Detect which cell encompasses the target text, then output its [X, Y] center coordinate. 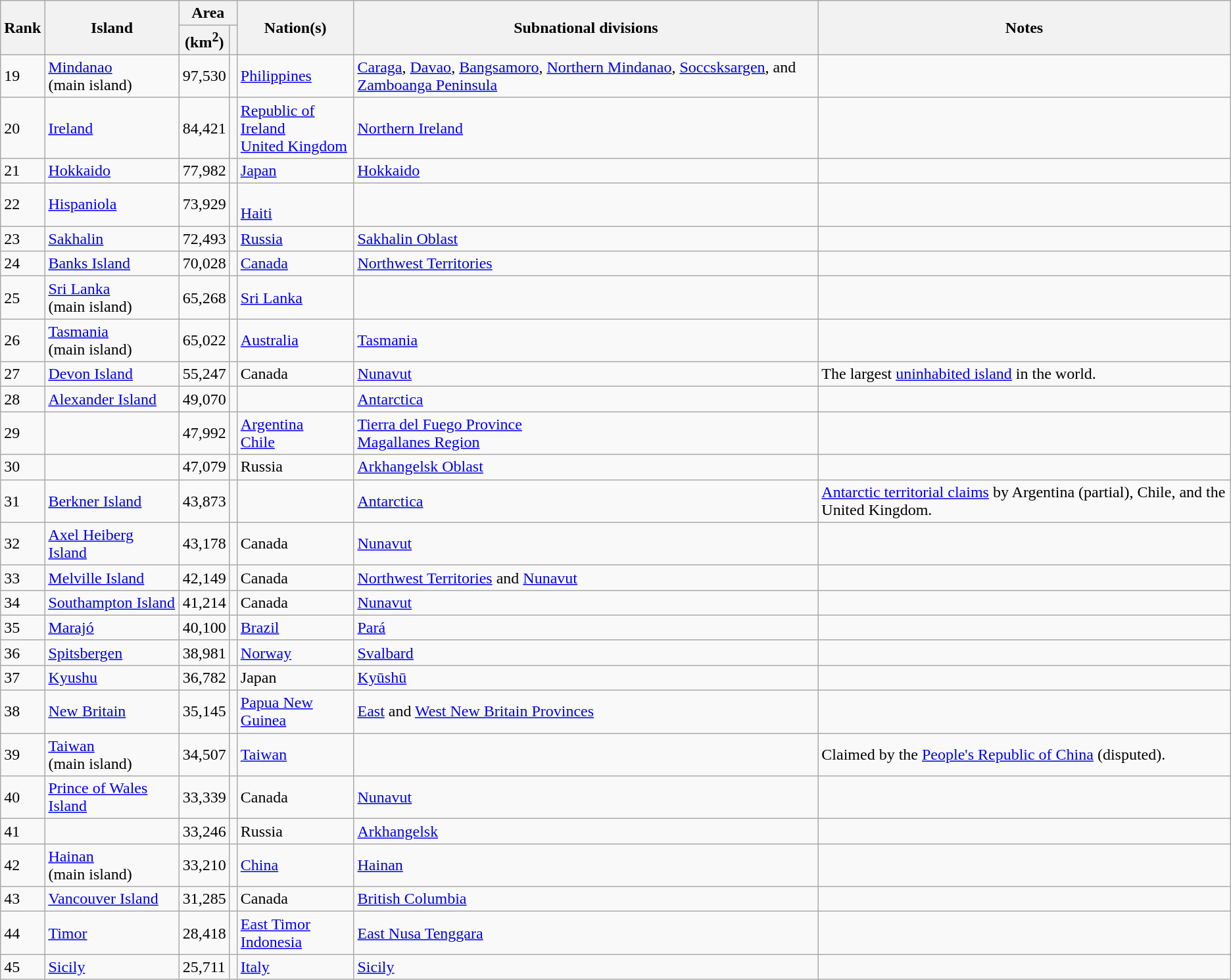
Vancouver Island [112, 899]
Island [112, 28]
34 [22, 602]
38,981 [204, 652]
42 [22, 866]
Hispaniola [112, 205]
Notes [1025, 28]
27 [22, 374]
Southampton Island [112, 602]
49,070 [204, 399]
Sri Lanka [295, 297]
The largest uninhabited island in the world. [1025, 374]
35,145 [204, 712]
20 [22, 128]
Taiwan [295, 755]
Mindanao(main island) [112, 76]
Northwest Territories [586, 264]
19 [22, 76]
30 [22, 467]
37 [22, 677]
43 [22, 899]
Nation(s) [295, 28]
47,992 [204, 433]
Tierra del Fuego ProvinceMagallanes Region [586, 433]
39 [22, 755]
New Britain [112, 712]
Kyūshū [586, 677]
84,421 [204, 128]
Republic of IrelandUnited Kingdom [295, 128]
Axel Heiberg Island [112, 543]
41,214 [204, 602]
Spitsbergen [112, 652]
97,530 [204, 76]
33 [22, 577]
26 [22, 341]
Pará [586, 627]
22 [22, 205]
Rank [22, 28]
Northwest Territories and Nunavut [586, 577]
32 [22, 543]
Marajó [112, 627]
East TimorIndonesia [295, 933]
(km2) [204, 41]
44 [22, 933]
28 [22, 399]
Tasmania [586, 341]
Devon Island [112, 374]
73,929 [204, 205]
Banks Island [112, 264]
ArgentinaChile [295, 433]
Ireland [112, 128]
Haiti [295, 205]
Antarctic territorial claims by Argentina (partial), Chile, and the United Kingdom. [1025, 501]
38 [22, 712]
Arkhangelsk Oblast [586, 467]
Hainan(main island) [112, 866]
Sri Lanka(main island) [112, 297]
China [295, 866]
28,418 [204, 933]
Norway [295, 652]
55,247 [204, 374]
Berkner Island [112, 501]
Taiwan(main island) [112, 755]
Caraga, Davao, Bangsamoro, Northern Mindanao, Soccsksargen, and Zamboanga Peninsula [586, 76]
36 [22, 652]
33,210 [204, 866]
Melville Island [112, 577]
42,149 [204, 577]
31,285 [204, 899]
British Columbia [586, 899]
25 [22, 297]
47,079 [204, 467]
Kyushu [112, 677]
East Nusa Tenggara [586, 933]
Sakhalin Oblast [586, 239]
Prince of Wales Island [112, 797]
Svalbard [586, 652]
33,339 [204, 797]
77,982 [204, 170]
Hainan [586, 866]
70,028 [204, 264]
Brazil [295, 627]
Philippines [295, 76]
34,507 [204, 755]
Italy [295, 967]
31 [22, 501]
Timor [112, 933]
35 [22, 627]
29 [22, 433]
65,022 [204, 341]
36,782 [204, 677]
43,873 [204, 501]
65,268 [204, 297]
24 [22, 264]
Arkhangelsk [586, 831]
East and West New Britain Provinces [586, 712]
Australia [295, 341]
Area [208, 13]
Northern Ireland [586, 128]
33,246 [204, 831]
Alexander Island [112, 399]
45 [22, 967]
72,493 [204, 239]
25,711 [204, 967]
40 [22, 797]
23 [22, 239]
41 [22, 831]
Tasmania(main island) [112, 341]
43,178 [204, 543]
Sakhalin [112, 239]
21 [22, 170]
Claimed by the People's Republic of China (disputed). [1025, 755]
40,100 [204, 627]
Subnational divisions [586, 28]
Papua New Guinea [295, 712]
